For the text-containing cell, return its midpoint in [x, y] coordinate format. 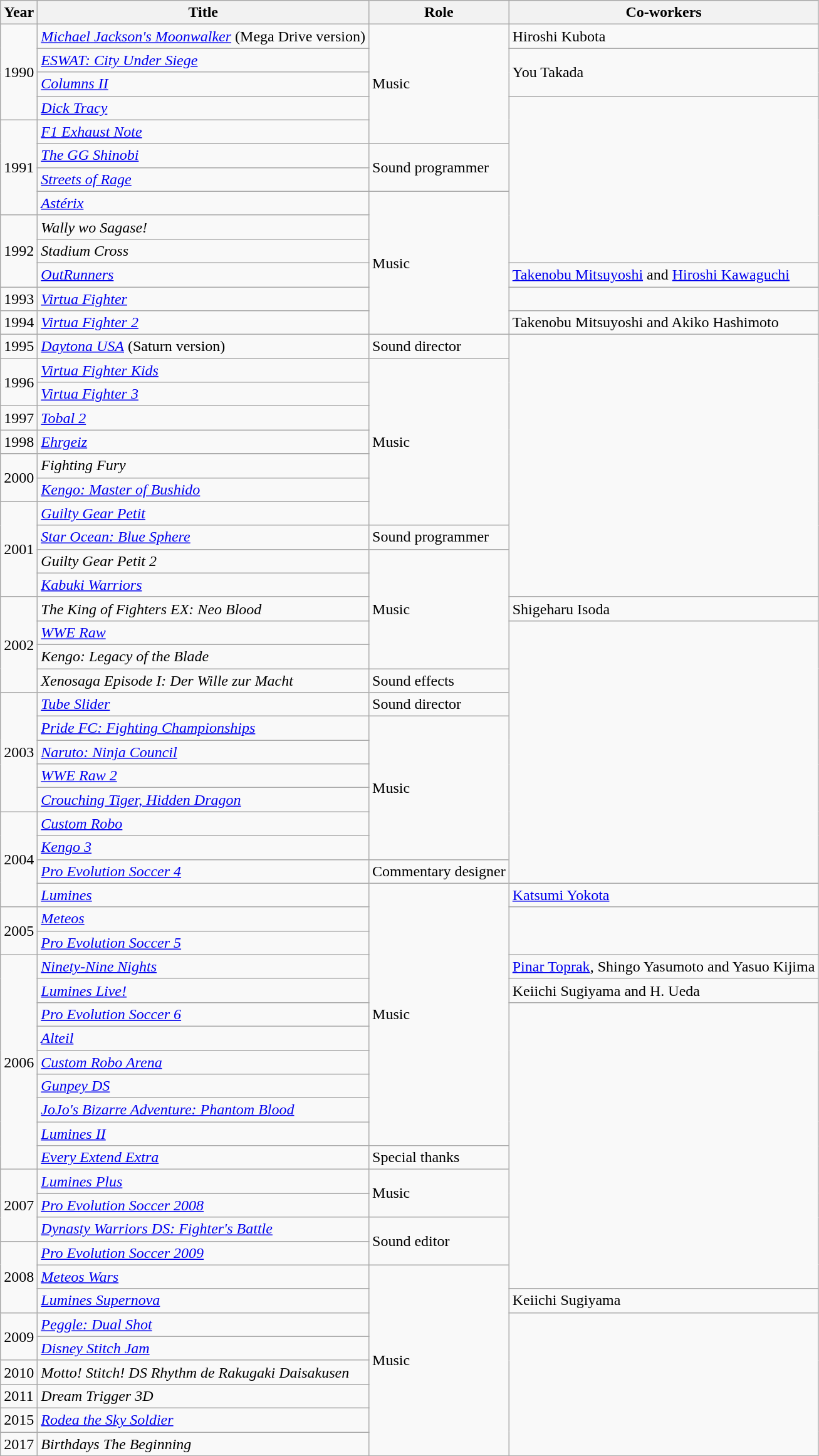
OutRunners [203, 275]
Pride FC: Fighting Championships [203, 728]
You Takada [664, 72]
Birthdays The Beginning [203, 1443]
Kengo: Legacy of the Blade [203, 656]
Shigeharu Isoda [664, 609]
Stadium Cross [203, 251]
Virtua Fighter 2 [203, 323]
Takenobu Mitsuyoshi and Hiroshi Kawaguchi [664, 275]
Lumines Supernova [203, 1301]
1991 [19, 167]
Every Extend Extra [203, 1158]
2017 [19, 1443]
2001 [19, 549]
Kengo 3 [203, 847]
WWE Raw [203, 632]
Pro Evolution Soccer 6 [203, 1014]
Rodea the Sky Soldier [203, 1420]
Astérix [203, 203]
Year [19, 13]
2004 [19, 859]
1993 [19, 299]
Pro Evolution Soccer 4 [203, 871]
2008 [19, 1277]
Michael Jackson's Moonwalker (Mega Drive version) [203, 36]
Naruto: Ninja Council [203, 752]
Fighting Fury [203, 466]
2010 [19, 1372]
Custom Robo Arena [203, 1062]
Custom Robo [203, 824]
Virtua Fighter Kids [203, 370]
Star Ocean: Blue Sphere [203, 537]
Columns II [203, 84]
1992 [19, 251]
2005 [19, 931]
2003 [19, 752]
Daytona USA (Saturn version) [203, 347]
Tobal 2 [203, 418]
Ehrgeiz [203, 442]
WWE Raw 2 [203, 776]
Sound effects [439, 680]
Commentary designer [439, 871]
2002 [19, 644]
Gunpey DS [203, 1086]
Role [439, 13]
Title [203, 13]
Guilty Gear Petit [203, 513]
Motto! Stitch! DS Rhythm de Rakugaki Daisakusen [203, 1372]
Pro Evolution Soccer 2008 [203, 1205]
1996 [19, 382]
Alteil [203, 1038]
Dick Tracy [203, 108]
Keiichi Sugiyama [664, 1301]
Lumines II [203, 1134]
2000 [19, 478]
Co-workers [664, 13]
Keiichi Sugiyama and H. Ueda [664, 990]
Takenobu Mitsuyoshi and Akiko Hashimoto [664, 323]
Wally wo Sagase! [203, 227]
2006 [19, 1062]
Virtua Fighter [203, 299]
Dynasty Warriors DS: Fighter's Battle [203, 1229]
2015 [19, 1420]
Katsumi Yokota [664, 895]
1998 [19, 442]
Streets of Rage [203, 179]
Pinar Toprak, Shingo Yasumoto and Yasuo Kijima [664, 966]
2007 [19, 1205]
1990 [19, 72]
2009 [19, 1336]
JoJo's Bizarre Adventure: Phantom Blood [203, 1110]
1997 [19, 418]
Crouching Tiger, Hidden Dragon [203, 800]
Xenosaga Episode I: Der Wille zur Macht [203, 680]
Lumines [203, 895]
Ninety-Nine Nights [203, 966]
ESWAT: City Under Siege [203, 60]
Special thanks [439, 1158]
Sound editor [439, 1241]
Kengo: Master of Bushido [203, 490]
Disney Stitch Jam [203, 1348]
The GG Shinobi [203, 155]
Lumines Plus [203, 1181]
The King of Fighters EX: Neo Blood [203, 609]
Tube Slider [203, 704]
Pro Evolution Soccer 5 [203, 943]
Virtua Fighter 3 [203, 394]
Meteos [203, 919]
Hiroshi Kubota [664, 36]
1995 [19, 347]
F1 Exhaust Note [203, 132]
1994 [19, 323]
2011 [19, 1396]
Lumines Live! [203, 990]
Dream Trigger 3D [203, 1396]
Guilty Gear Petit 2 [203, 561]
Kabuki Warriors [203, 585]
Pro Evolution Soccer 2009 [203, 1253]
Peggle: Dual Shot [203, 1324]
Meteos Wars [203, 1277]
